Identify which cell holds the provided text, then report its (x, y) central coordinate. 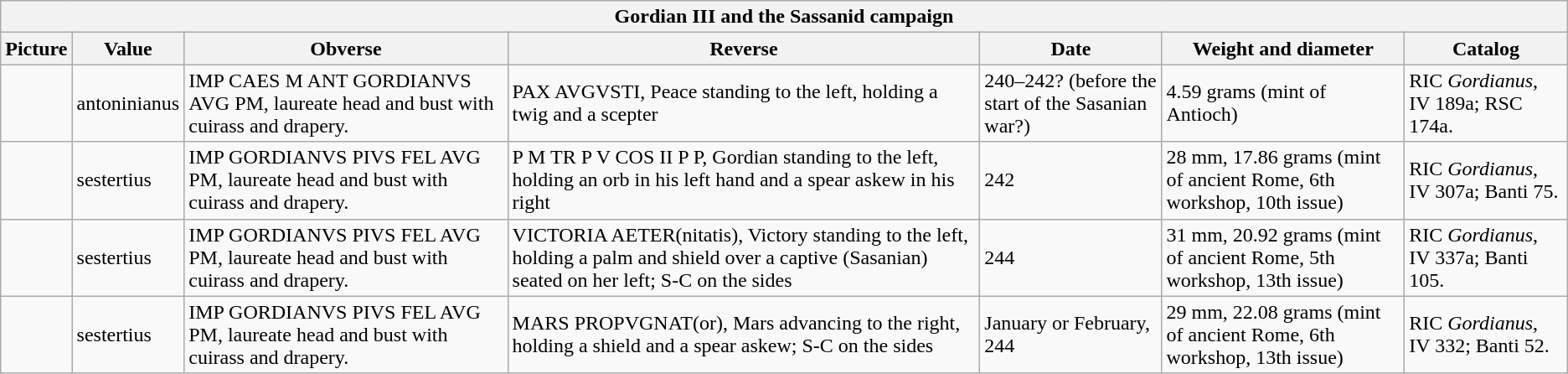
Gordian III and the Sassanid campaign (784, 17)
January or February, 244 (1070, 335)
31 mm, 20.92 grams (mint of ancient Rome, 5th workshop, 13th issue) (1283, 257)
244 (1070, 257)
IMP CAES M ANT GORDIANVS AVG PM, laureate head and bust with cuirass and drapery. (346, 103)
Obverse (346, 49)
Date (1070, 49)
28 mm, 17.86 grams (mint of ancient Rome, 6th workshop, 10th issue) (1283, 180)
240–242? (before the start of the Sasanian war?) (1070, 103)
4.59 grams (mint of Antioch) (1283, 103)
RIC Gordianus, IV 337a; Banti 105. (1486, 257)
MARS PROPVGNAT(or), Mars advancing to the right, holding a shield and a spear askew; S-C on the sides (744, 335)
VICTORIA AETER(nitatis), Victory standing to the left, holding a palm and shield over a captive (Sasanian) seated on her left; S-C on the sides (744, 257)
PAX AVGVSTI, Peace standing to the left, holding a twig and a scepter (744, 103)
antoninianus (128, 103)
P M TR P V COS II P P, Gordian standing to the left, holding an orb in his left hand and a spear askew in his right (744, 180)
Picture (37, 49)
Catalog (1486, 49)
RIC Gordianus, IV 332; Banti 52. (1486, 335)
29 mm, 22.08 grams (mint of ancient Rome, 6th workshop, 13th issue) (1283, 335)
Reverse (744, 49)
Weight and diameter (1283, 49)
RIC Gordianus, IV 307a; Banti 75. (1486, 180)
242 (1070, 180)
RIC Gordianus, IV 189a; RSC 174a. (1486, 103)
Value (128, 49)
